Pinpoint the cell where the given text exists, returning its [x, y] midpoint coordinate. 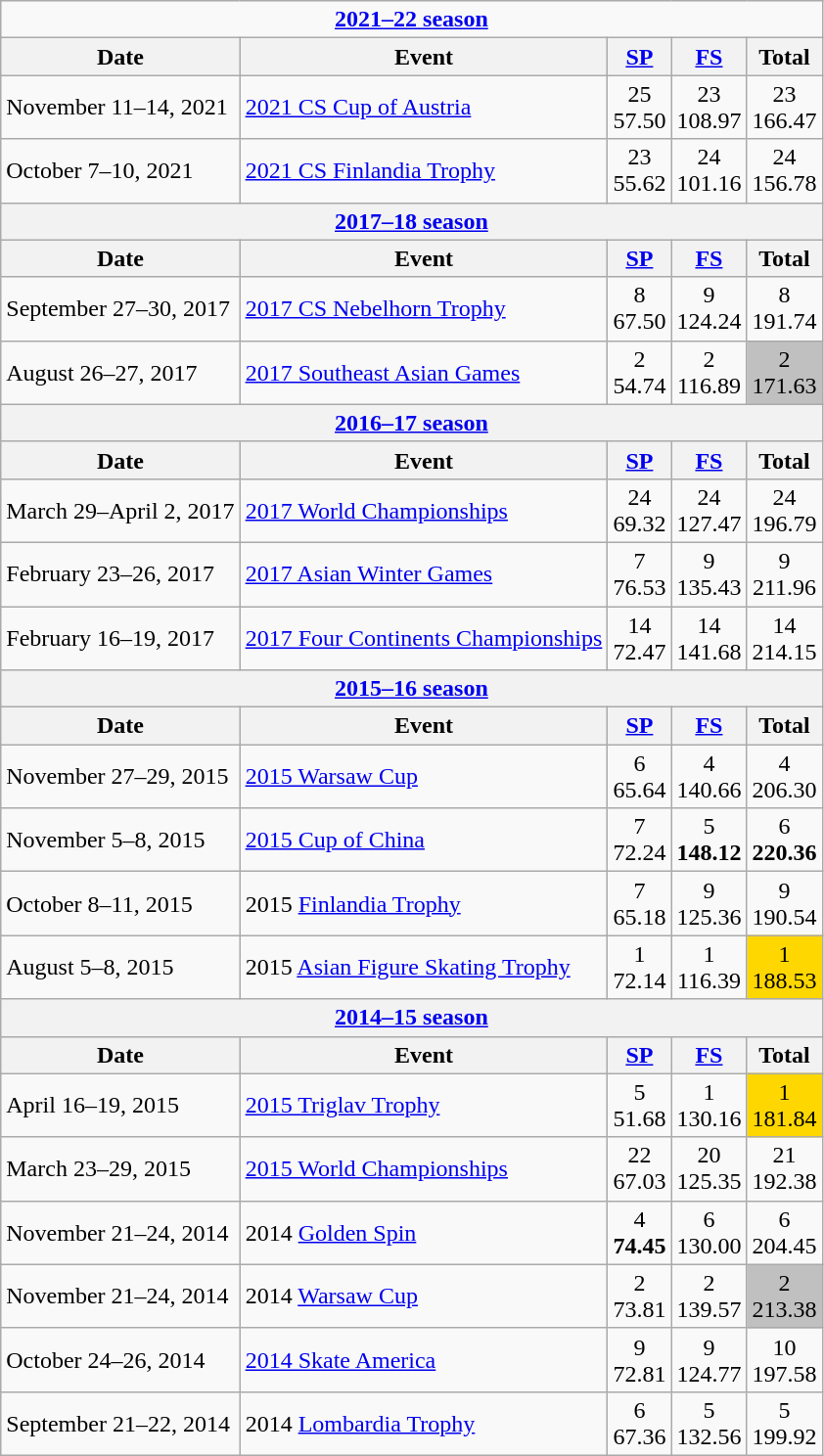
2014 Skate America [424, 1360]
2021 CS Finlandia Trophy [424, 170]
6 65.64 [640, 777]
8 67.50 [640, 309]
February 16–19, 2017 [120, 638]
9 124.77 [709, 1360]
2021 CS Cup of Austria [424, 108]
23 55.62 [640, 170]
October 7–10, 2021 [120, 170]
August 5–8, 2015 [120, 967]
20 125.35 [709, 1168]
6 220.36 [785, 840]
2015 Asian Figure Skating Trophy [424, 967]
2017 Asian Winter Games [424, 573]
2015 Finlandia Trophy [424, 904]
14 72.47 [640, 638]
5 132.56 [709, 1423]
2015 World Championships [424, 1168]
September 27–30, 2017 [120, 309]
5 148.12 [709, 840]
7 72.24 [640, 840]
14 141.68 [709, 638]
1 181.84 [785, 1106]
7 65.18 [640, 904]
August 26–27, 2017 [120, 372]
April 16–19, 2015 [120, 1106]
March 23–29, 2015 [120, 1168]
1 116.39 [709, 967]
9 190.54 [785, 904]
September 21–22, 2014 [120, 1423]
5 199.92 [785, 1423]
2015 Warsaw Cup [424, 777]
November 5–8, 2015 [120, 840]
24 196.79 [785, 511]
2 116.89 [709, 372]
2 171.63 [785, 372]
24 69.32 [640, 511]
2015–16 season [411, 689]
2014 Golden Spin [424, 1233]
2 54.74 [640, 372]
1 72.14 [640, 967]
22 67.03 [640, 1168]
1 130.16 [709, 1106]
November 11–14, 2021 [120, 108]
2014 Lombardia Trophy [424, 1423]
2 139.57 [709, 1296]
March 29–April 2, 2017 [120, 511]
2017 Southeast Asian Games [424, 372]
November 27–29, 2015 [120, 777]
24 127.47 [709, 511]
9 125.36 [709, 904]
2017–18 season [411, 221]
10 197.58 [785, 1360]
4 74.45 [640, 1233]
6 204.45 [785, 1233]
4 206.30 [785, 777]
25 57.50 [640, 108]
2 213.38 [785, 1296]
2014 Warsaw Cup [424, 1296]
2014–15 season [411, 1018]
21 192.38 [785, 1168]
4 140.66 [709, 777]
October 24–26, 2014 [120, 1360]
5 51.68 [640, 1106]
6 130.00 [709, 1233]
2 73.81 [640, 1296]
24 101.16 [709, 170]
2015 Cup of China [424, 840]
6 67.36 [640, 1423]
2017 CS Nebelhorn Trophy [424, 309]
9 124.24 [709, 309]
7 76.53 [640, 573]
2017 Four Continents Championships [424, 638]
2017 World Championships [424, 511]
2015 Triglav Trophy [424, 1106]
8 191.74 [785, 309]
2016–17 season [411, 423]
9 211.96 [785, 573]
23 166.47 [785, 108]
9 72.81 [640, 1360]
14 214.15 [785, 638]
9 135.43 [709, 573]
October 8–11, 2015 [120, 904]
1 188.53 [785, 967]
23 108.97 [709, 108]
2021–22 season [411, 20]
February 23–26, 2017 [120, 573]
24 156.78 [785, 170]
